Scan for the cell matching the given text and deliver its (x, y) coordinate at center. 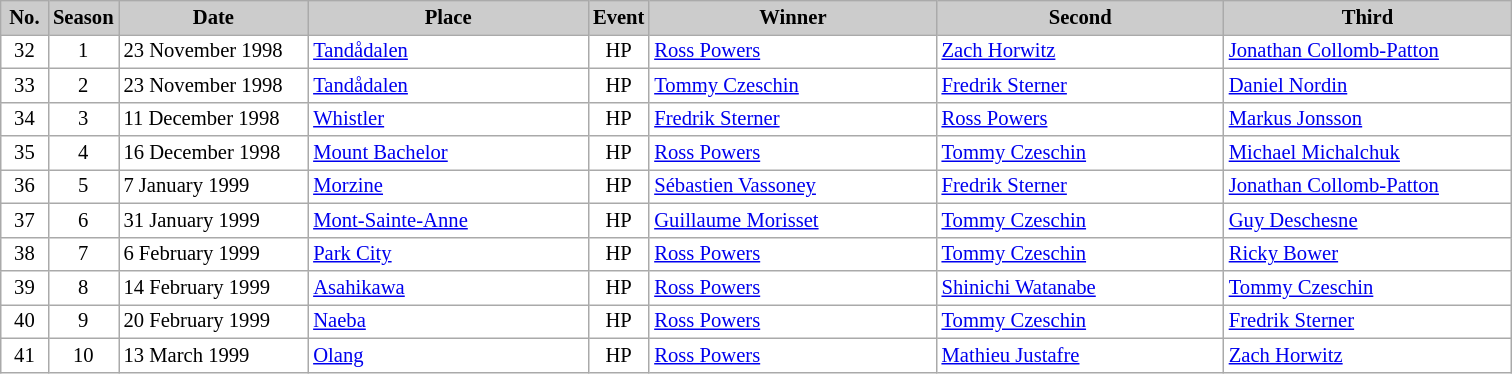
6 (83, 220)
Daniel Nordin (1368, 85)
40 (24, 321)
Park City (448, 254)
Winner (792, 17)
41 (24, 355)
16 December 1998 (213, 153)
Morzine (448, 186)
33 (24, 85)
Guillaume Morisset (792, 220)
Mathieu Justafre (1080, 355)
10 (83, 355)
9 (83, 321)
Olang (448, 355)
7 (83, 254)
Second (1080, 17)
Ricky Bower (1368, 254)
1 (83, 51)
Sébastien Vassoney (792, 186)
39 (24, 287)
13 March 1999 (213, 355)
Shinichi Watanabe (1080, 287)
6 February 1999 (213, 254)
Place (448, 17)
11 December 1998 (213, 119)
2 (83, 85)
8 (83, 287)
3 (83, 119)
36 (24, 186)
Date (213, 17)
Season (83, 17)
Mount Bachelor (448, 153)
Michael Michalchuk (1368, 153)
14 February 1999 (213, 287)
38 (24, 254)
20 February 1999 (213, 321)
5 (83, 186)
37 (24, 220)
Markus Jonsson (1368, 119)
32 (24, 51)
Third (1368, 17)
4 (83, 153)
Whistler (448, 119)
Asahikawa (448, 287)
34 (24, 119)
35 (24, 153)
31 January 1999 (213, 220)
Event (618, 17)
7 January 1999 (213, 186)
Guy Deschesne (1368, 220)
No. (24, 17)
Mont-Sainte-Anne (448, 220)
Naeba (448, 321)
